Return (X, Y) of the center of cell containing provided text 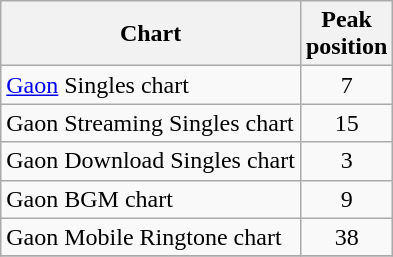
Gaon Mobile Ringtone chart (151, 237)
38 (346, 237)
7 (346, 85)
Gaon BGM chart (151, 199)
Peakposition (346, 34)
3 (346, 161)
Gaon Singles chart (151, 85)
Gaon Download Singles chart (151, 161)
Gaon Streaming Singles chart (151, 123)
15 (346, 123)
Chart (151, 34)
9 (346, 199)
